Extract the (x, y) coordinate from the center of the cell holding the provided text.  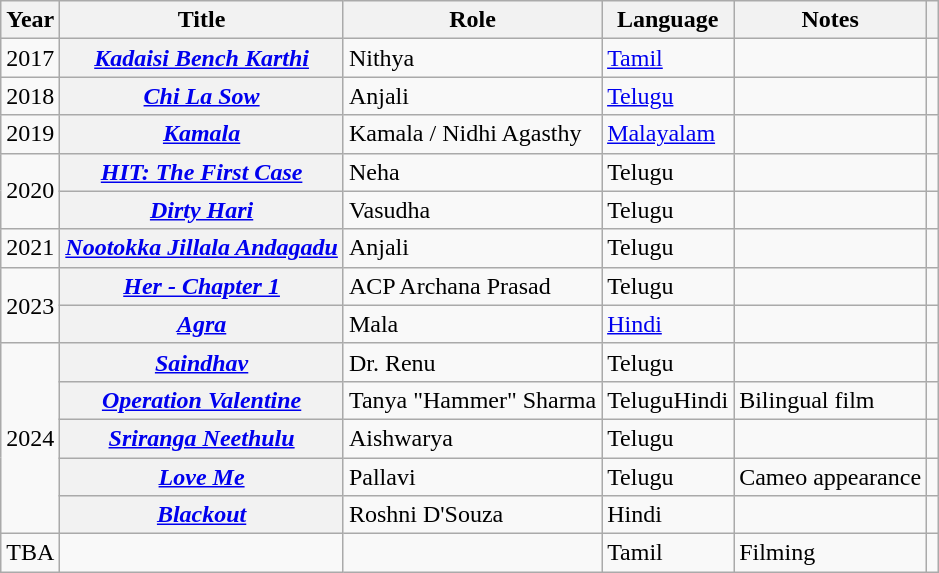
Dr. Renu (472, 362)
Love Me (202, 477)
Roshni D'Souza (472, 515)
Nithya (472, 58)
TBA (30, 553)
Operation Valentine (202, 400)
Dirty Hari (202, 210)
2018 (30, 96)
Sriranga Neethulu (202, 438)
Blackout (202, 515)
Notes (830, 20)
2024 (30, 438)
Nootokka Jillala Andagadu (202, 248)
Filming (830, 553)
Tanya "Hammer" Sharma (472, 400)
Aishwarya (472, 438)
Chi La Sow (202, 96)
Agra (202, 324)
2023 (30, 305)
2017 (30, 58)
Malayalam (668, 134)
ACP Archana Prasad (472, 286)
2021 (30, 248)
Mala (472, 324)
Kamala / Nidhi Agasthy (472, 134)
Kamala (202, 134)
HIT: The First Case (202, 172)
Her - Chapter 1 (202, 286)
Neha (472, 172)
Kadaisi Bench Karthi (202, 58)
2019 (30, 134)
Title (202, 20)
2020 (30, 191)
Language (668, 20)
Role (472, 20)
Vasudha (472, 210)
Cameo appearance (830, 477)
Pallavi (472, 477)
Year (30, 20)
TeluguHindi (668, 400)
Saindhav (202, 362)
Bilingual film (830, 400)
